Identify which cell holds the provided text, then report its [X, Y] central coordinate. 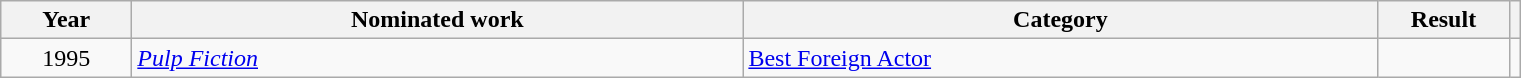
Nominated work [438, 20]
Best Foreign Actor [1060, 58]
Result [1444, 20]
Pulp Fiction [438, 58]
Year [66, 20]
1995 [66, 58]
Category [1060, 20]
